Locate the cell with the specified text and output its (X, Y) center coordinate. 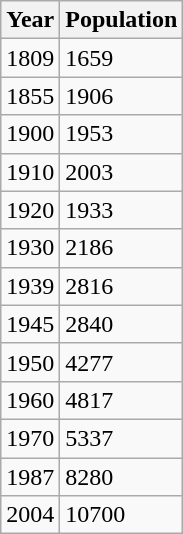
1906 (122, 96)
1970 (30, 438)
1900 (30, 134)
4277 (122, 362)
2186 (122, 248)
1659 (122, 58)
1920 (30, 210)
1939 (30, 286)
Population (122, 20)
2840 (122, 324)
1953 (122, 134)
1809 (30, 58)
1930 (30, 248)
2004 (30, 515)
Year (30, 20)
1933 (122, 210)
1960 (30, 400)
2003 (122, 172)
1910 (30, 172)
8280 (122, 477)
1987 (30, 477)
4817 (122, 400)
1945 (30, 324)
5337 (122, 438)
2816 (122, 286)
10700 (122, 515)
1950 (30, 362)
1855 (30, 96)
